Capture the cell that displays the provided text and extract its (x, y) central coordinate. 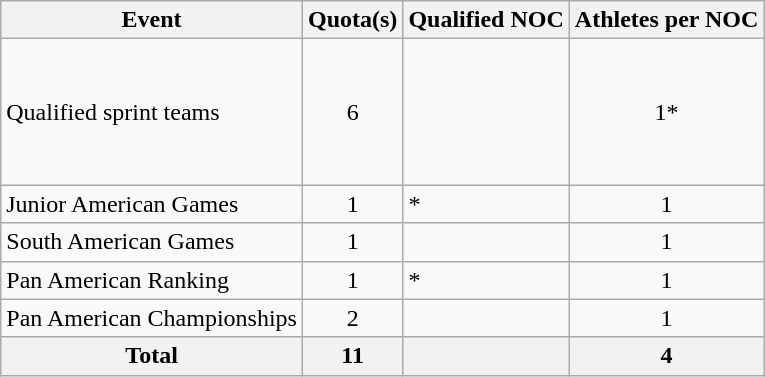
2 (352, 318)
Qualified NOC (486, 20)
Junior American Games (152, 204)
1* (666, 112)
Quota(s) (352, 20)
Event (152, 20)
South American Games (152, 242)
Total (152, 356)
11 (352, 356)
Pan American Ranking (152, 280)
Pan American Championships (152, 318)
Athletes per NOC (666, 20)
4 (666, 356)
6 (352, 112)
Qualified sprint teams (152, 112)
